Scan for the cell matching the given text and deliver its (x, y) coordinate at center. 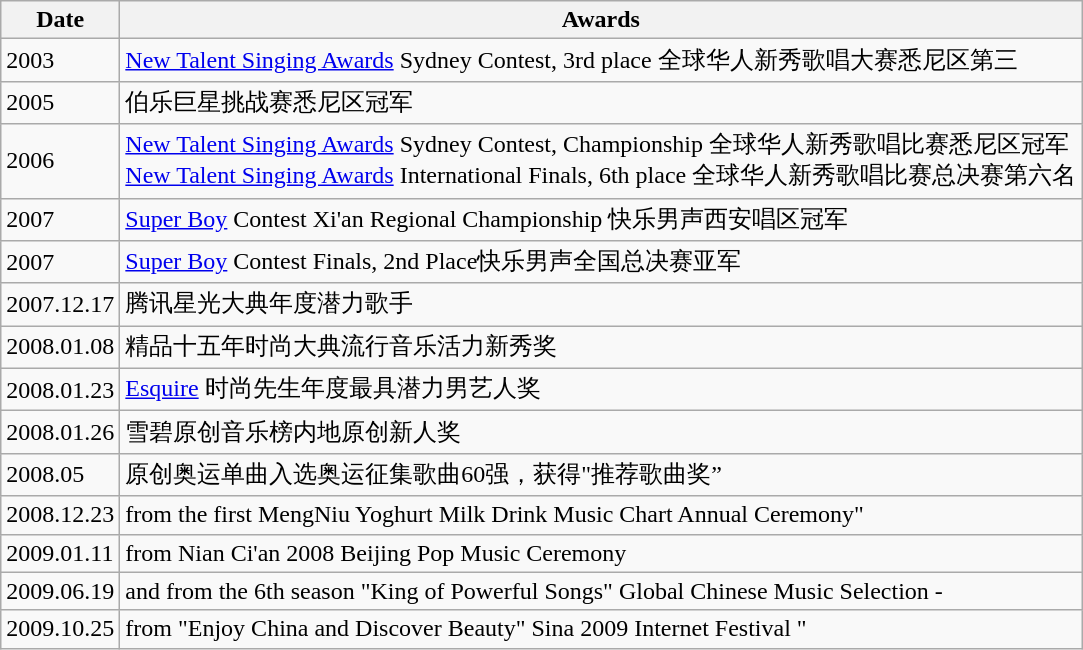
2008.01.23 (60, 390)
原创奥运单曲入选奥运征集歌曲60强，获得"推荐歌曲奖” (601, 474)
2006 (60, 161)
Super Boy Contest Xi'an Regional Championship 快乐男声西安唱区冠军 (601, 220)
精品十五年时尚大典流行音乐活力新秀奖 (601, 348)
2005 (60, 102)
2007.12.17 (60, 304)
伯乐巨星挑战赛悉尼区冠军 (601, 102)
2008.01.08 (60, 348)
Super Boy Contest Finals, 2nd Place快乐男声全国总决赛亚军 (601, 262)
Esquire 时尚先生年度最具潜力男艺人奖 (601, 390)
New Talent Singing Awards Sydney Contest, 3rd place 全球华人新秀歌唱大赛悉尼区第三 (601, 60)
from "Enjoy China and Discover Beauty" Sina 2009 Internet Festival " (601, 629)
from Nian Ci'an 2008 Beijing Pop Music Ceremony (601, 553)
from the first MengNiu Yoghurt Milk Drink Music Chart Annual Ceremony" (601, 515)
2008.01.26 (60, 432)
2009.06.19 (60, 591)
New Talent Singing Awards Sydney Contest, Championship 全球华人新秀歌唱比赛悉尼区冠军 New Talent Singing Awards International Finals, 6th place 全球华人新秀歌唱比赛总决赛第六名 (601, 161)
雪碧原创音乐榜内地原创新人奖 (601, 432)
and from the 6th season "King of Powerful Songs" Global Chinese Music Selection - (601, 591)
Awards (601, 20)
2009.01.11 (60, 553)
2009.10.25 (60, 629)
2008.12.23 (60, 515)
Date (60, 20)
2003 (60, 60)
2008.05 (60, 474)
腾讯星光大典年度潜力歌手 (601, 304)
